From the cell containing the given text, extract its center point as [x, y] coordinate. 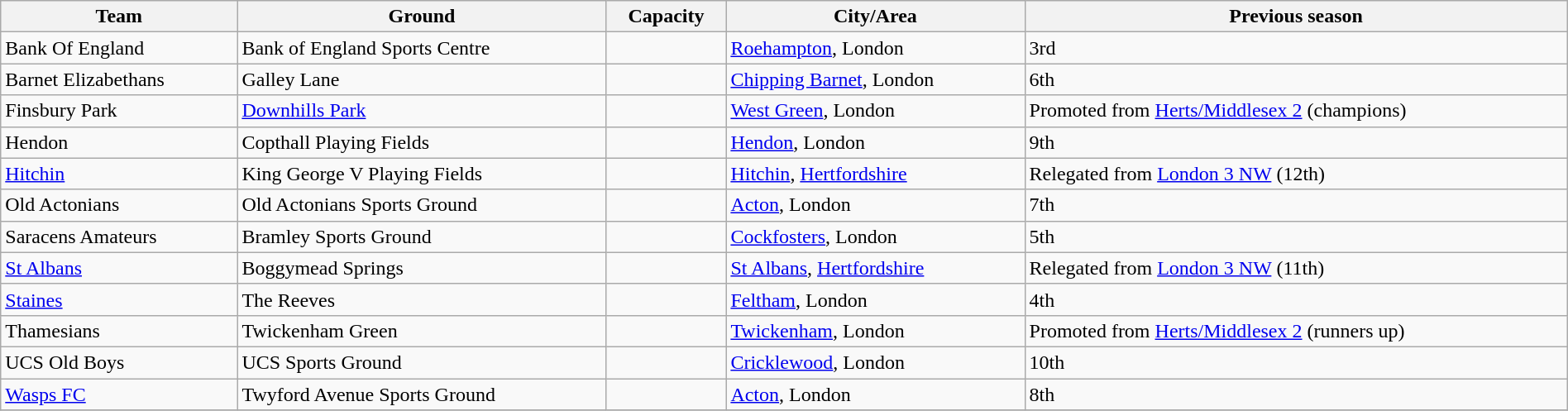
7th [1296, 205]
Twyford Avenue Sports Ground [422, 394]
Team [119, 17]
Feltham, London [875, 299]
King George V Playing Fields [422, 174]
Cockfosters, London [875, 237]
St Albans, Hertfordshire [875, 268]
4th [1296, 299]
UCS Old Boys [119, 362]
Downhills Park [422, 111]
Hitchin [119, 174]
City/Area [875, 17]
Cricklewood, London [875, 362]
Bank Of England [119, 48]
Bank of England Sports Centre [422, 48]
Old Actonians Sports Ground [422, 205]
Old Actonians [119, 205]
Chipping Barnet, London [875, 79]
The Reeves [422, 299]
Hendon [119, 142]
Roehampton, London [875, 48]
Wasps FC [119, 394]
Relegated from London 3 NW (11th) [1296, 268]
6th [1296, 79]
Hendon, London [875, 142]
Twickenham, London [875, 331]
9th [1296, 142]
Twickenham Green [422, 331]
Ground [422, 17]
Previous season [1296, 17]
Hitchin, Hertfordshire [875, 174]
Capacity [667, 17]
West Green, London [875, 111]
3rd [1296, 48]
Bramley Sports Ground [422, 237]
Finsbury Park [119, 111]
8th [1296, 394]
Thamesians [119, 331]
5th [1296, 237]
Relegated from London 3 NW (12th) [1296, 174]
Barnet Elizabethans [119, 79]
10th [1296, 362]
Saracens Amateurs [119, 237]
Staines [119, 299]
Copthall Playing Fields [422, 142]
Galley Lane [422, 79]
St Albans [119, 268]
Promoted from Herts/Middlesex 2 (runners up) [1296, 331]
UCS Sports Ground [422, 362]
Boggymead Springs [422, 268]
Promoted from Herts/Middlesex 2 (champions) [1296, 111]
